From the cell containing the given text, extract its center point as [X, Y] coordinate. 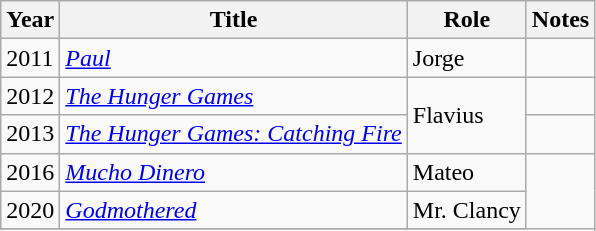
Mateo [466, 172]
Jorge [466, 58]
2016 [30, 172]
Notes [560, 20]
The Hunger Games [234, 96]
The Hunger Games: Catching Fire [234, 134]
Godmothered [234, 210]
Mr. Clancy [466, 210]
2011 [30, 58]
Mucho Dinero [234, 172]
Title [234, 20]
2012 [30, 96]
Flavius [466, 115]
Year [30, 20]
Role [466, 20]
Paul [234, 58]
2020 [30, 210]
2013 [30, 134]
